From the cell containing the given text, extract its center point as (X, Y) coordinate. 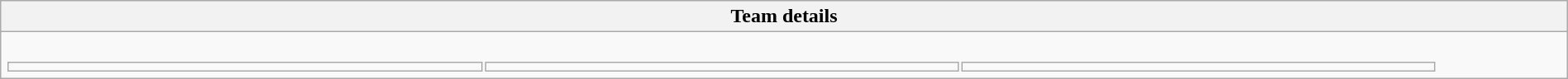
Team details (784, 16)
